Identify which cell holds the provided text, then report its (X, Y) central coordinate. 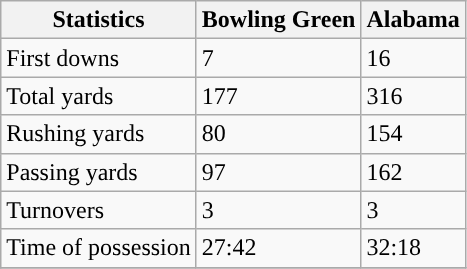
97 (278, 172)
162 (413, 172)
316 (413, 96)
Total yards (99, 96)
80 (278, 134)
Alabama (413, 20)
Turnovers (99, 210)
Statistics (99, 20)
Rushing yards (99, 134)
32:18 (413, 248)
Time of possession (99, 248)
27:42 (278, 248)
177 (278, 96)
Bowling Green (278, 20)
Passing yards (99, 172)
16 (413, 58)
154 (413, 134)
First downs (99, 58)
7 (278, 58)
